Return the (x, y) coordinate for the center point of the cell that contains the specified text.  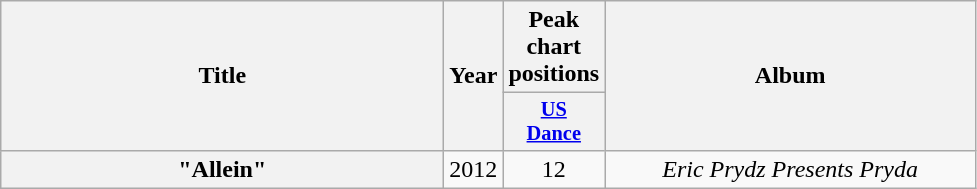
Peak chart positions (554, 47)
Title (222, 76)
"Allein" (222, 169)
2012 (474, 169)
12 (554, 169)
USDance (554, 122)
Year (474, 76)
Eric Prydz Presents Pryda (790, 169)
Album (790, 76)
